Return the (x, y) coordinate for the center point of the cell that contains the specified text.  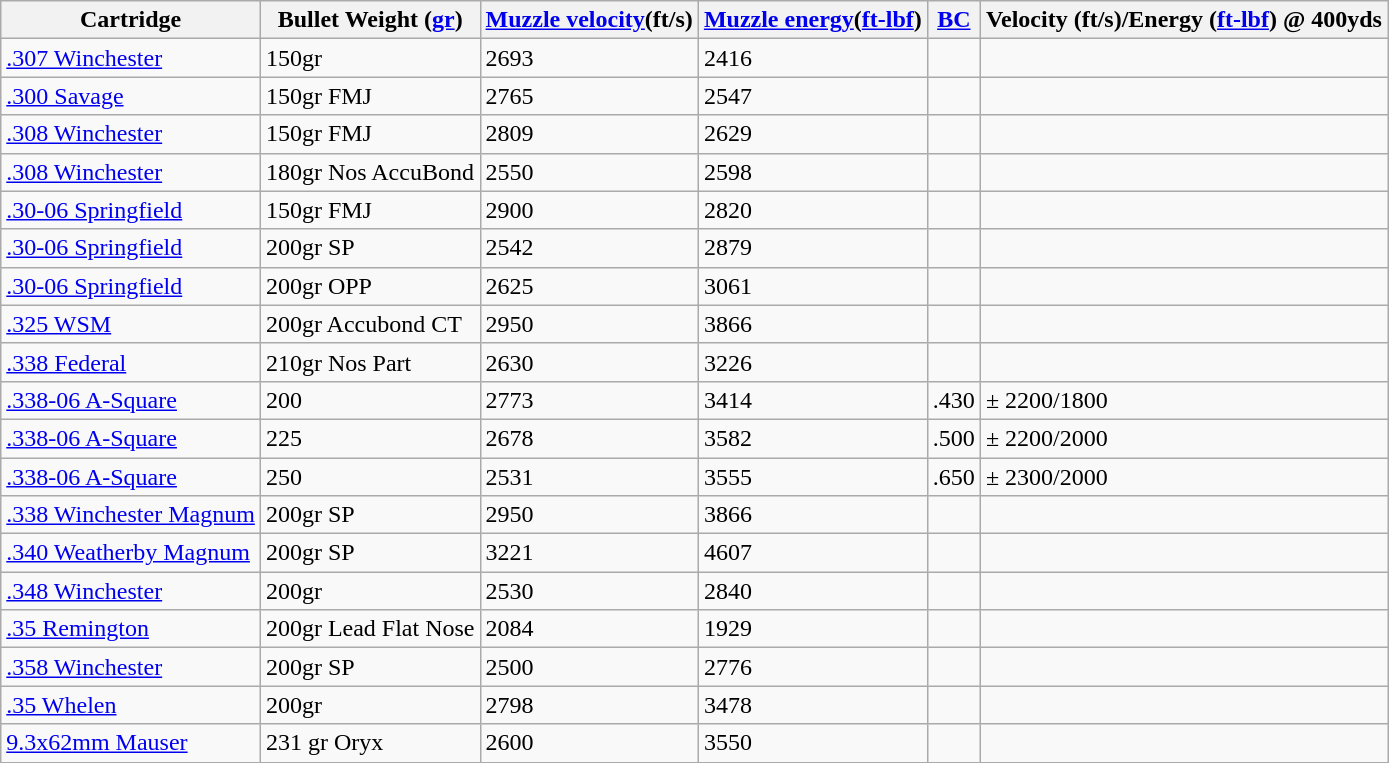
231 gr Oryx (370, 743)
.325 WSM (131, 324)
180gr Nos AccuBond (370, 172)
2678 (589, 438)
2598 (812, 172)
2084 (589, 629)
3226 (812, 362)
± 2200/1800 (1184, 400)
2416 (812, 58)
9.3x62mm Mauser (131, 743)
.430 (954, 400)
2547 (812, 96)
3555 (812, 477)
Muzzle energy(ft-lbf) (812, 20)
3478 (812, 705)
.35 Remington (131, 629)
2693 (589, 58)
200gr OPP (370, 286)
± 2300/2000 (1184, 477)
.300 Savage (131, 96)
3414 (812, 400)
.650 (954, 477)
2809 (589, 134)
200gr Accubond CT (370, 324)
2840 (812, 591)
210gr Nos Part (370, 362)
3061 (812, 286)
225 (370, 438)
2629 (812, 134)
200gr Lead Flat Nose (370, 629)
2820 (812, 210)
.35 Whelen (131, 705)
2500 (589, 667)
.348 Winchester (131, 591)
250 (370, 477)
3221 (589, 553)
2879 (812, 248)
2630 (589, 362)
.358 Winchester (131, 667)
± 2200/2000 (1184, 438)
2530 (589, 591)
3550 (812, 743)
2900 (589, 210)
Cartridge (131, 20)
.307 Winchester (131, 58)
2773 (589, 400)
BC (954, 20)
.338 Federal (131, 362)
Muzzle velocity(ft/s) (589, 20)
Velocity (ft/s)/Energy (ft-lbf) @ 400yds (1184, 20)
2798 (589, 705)
2765 (589, 96)
1929 (812, 629)
2776 (812, 667)
.338 Winchester Magnum (131, 515)
.500 (954, 438)
2542 (589, 248)
150gr (370, 58)
2625 (589, 286)
4607 (812, 553)
2531 (589, 477)
3582 (812, 438)
2600 (589, 743)
200 (370, 400)
Bullet Weight (gr) (370, 20)
2550 (589, 172)
.340 Weatherby Magnum (131, 553)
